Search for the cell housing the specified text and yield its [X, Y] center coordinate. 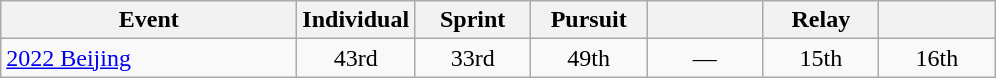
— [705, 58]
Sprint [473, 20]
Individual [356, 20]
33rd [473, 58]
16th [937, 58]
2022 Beijing [149, 58]
49th [589, 58]
Event [149, 20]
Relay [821, 20]
15th [821, 58]
Pursuit [589, 20]
43rd [356, 58]
